Output the (X, Y) coordinate of the center of the cell containing the given text.  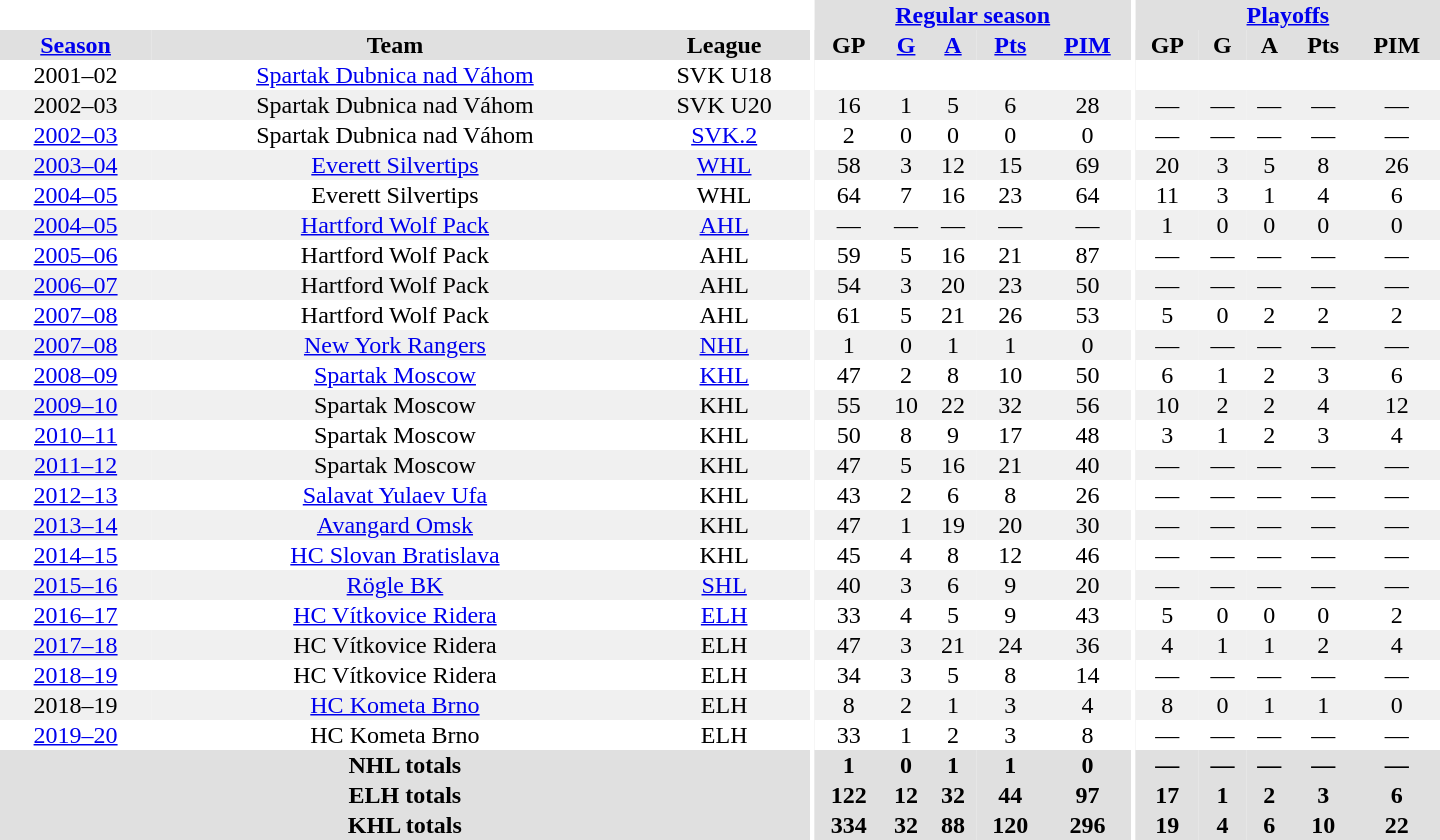
97 (1087, 795)
120 (1010, 825)
87 (1087, 255)
2016–17 (76, 615)
53 (1087, 315)
Team (395, 45)
14 (1087, 675)
2012–13 (76, 495)
League (724, 45)
46 (1087, 555)
36 (1087, 645)
7 (906, 195)
2001–02 (76, 75)
2014–15 (76, 555)
2008–09 (76, 375)
2015–16 (76, 585)
Rögle BK (395, 585)
28 (1087, 105)
59 (849, 255)
296 (1087, 825)
69 (1087, 165)
48 (1087, 435)
2011–12 (76, 465)
KHL totals (405, 825)
34 (849, 675)
45 (849, 555)
Season (76, 45)
30 (1087, 525)
2019–20 (76, 735)
Salavat Yulaev Ufa (395, 495)
15 (1010, 165)
54 (849, 285)
NHL totals (405, 765)
2013–14 (76, 525)
Avangard Omsk (395, 525)
2003–04 (76, 165)
2006–07 (76, 285)
Playoffs (1288, 15)
334 (849, 825)
55 (849, 405)
11 (1168, 195)
SVK U18 (724, 75)
New York Rangers (395, 345)
58 (849, 165)
SVK U20 (724, 105)
2005–06 (76, 255)
NHL (724, 345)
ELH totals (405, 795)
2017–18 (76, 645)
122 (849, 795)
2009–10 (76, 405)
44 (1010, 795)
HC Slovan Bratislava (395, 555)
SHL (724, 585)
24 (1010, 645)
SVK.2 (724, 135)
2010–11 (76, 435)
56 (1087, 405)
88 (954, 825)
61 (849, 315)
Regular season (973, 15)
